Scan for the cell matching the given text and deliver its [X, Y] coordinate at center. 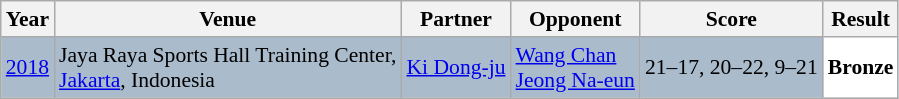
Bronze [861, 68]
Partner [456, 19]
Venue [228, 19]
Opponent [576, 19]
2018 [28, 68]
Jaya Raya Sports Hall Training Center,Jakarta, Indonesia [228, 68]
Wang Chan Jeong Na-eun [576, 68]
Score [732, 19]
Ki Dong-ju [456, 68]
Result [861, 19]
21–17, 20–22, 9–21 [732, 68]
Year [28, 19]
